Output the (X, Y) coordinate of the center of the cell containing the given text.  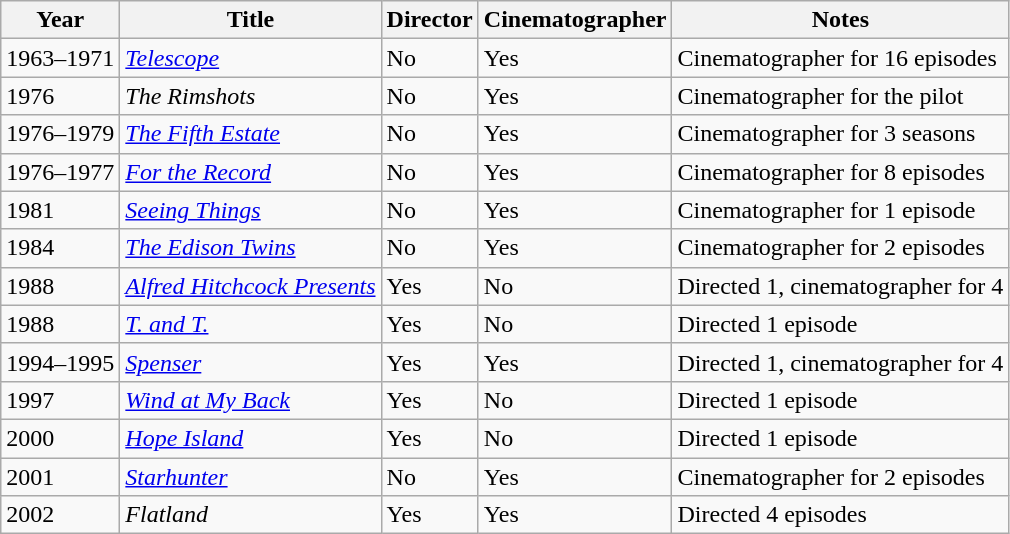
Hope Island (250, 438)
The Rimshots (250, 96)
Cinematographer for 8 episodes (840, 172)
The Edison Twins (250, 248)
The Fifth Estate (250, 134)
1963–1971 (60, 58)
Wind at My Back (250, 400)
For the Record (250, 172)
1984 (60, 248)
Title (250, 20)
Starhunter (250, 477)
1997 (60, 400)
2000 (60, 438)
Notes (840, 20)
1994–1995 (60, 362)
Cinematographer for 1 episode (840, 210)
T. and T. (250, 324)
1976 (60, 96)
Spenser (250, 362)
Seeing Things (250, 210)
Year (60, 20)
Directed 4 episodes (840, 515)
1976–1979 (60, 134)
Flatland (250, 515)
Telescope (250, 58)
Cinematographer for the pilot (840, 96)
2002 (60, 515)
Cinematographer for 3 seasons (840, 134)
Cinematographer for 16 episodes (840, 58)
2001 (60, 477)
Director (430, 20)
Cinematographer (575, 20)
1981 (60, 210)
1976–1977 (60, 172)
Alfred Hitchcock Presents (250, 286)
